Locate the cell with the specified text and output its [X, Y] center coordinate. 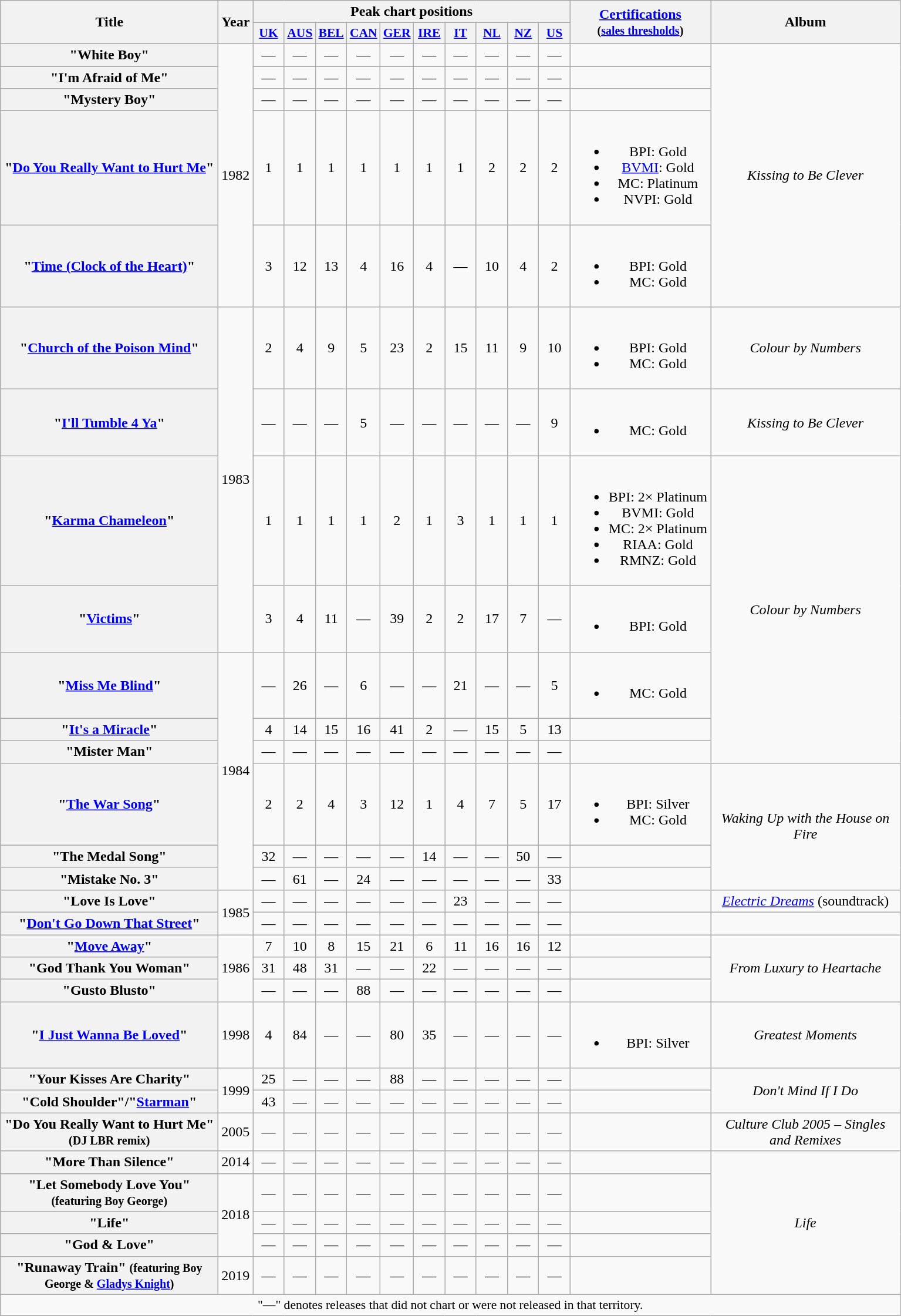
"Runaway Train" (featuring Boy George & Gladys Knight) [109, 1275]
"Cold Shoulder"/"Starman" [109, 1102]
"Gusto Blusto" [109, 991]
26 [299, 685]
"Mystery Boy" [109, 100]
BPI: SilverMC: Gold [640, 804]
Peak chart positions [411, 12]
1999 [236, 1091]
CAN [364, 33]
"White Boy" [109, 55]
"Move Away" [109, 946]
33 [554, 879]
1986 [236, 968]
"Don't Go Down That Street" [109, 923]
"Church of the Poison Mind" [109, 348]
"Miss Me Blind" [109, 685]
2018 [236, 1214]
2014 [236, 1162]
Album [805, 22]
"—" denotes releases that did not chart or were not released in that territory. [451, 1305]
1998 [236, 1035]
IRE [430, 33]
"The Medal Song" [109, 856]
Certifications(sales thresholds) [640, 22]
"Life" [109, 1223]
"Your Kisses Are Charity" [109, 1079]
UK [269, 33]
"Victims" [109, 619]
"God & Love" [109, 1245]
48 [299, 968]
BPI: Silver [640, 1035]
BPI: Gold [640, 619]
24 [364, 879]
GER [397, 33]
NZ [524, 33]
US [554, 33]
22 [430, 968]
1982 [236, 175]
50 [524, 856]
2005 [236, 1132]
"Do You Really Want to Hurt Me" [109, 168]
43 [269, 1102]
Culture Club 2005 – Singles and Remixes [805, 1132]
Year [236, 22]
NL [492, 33]
Electric Dreams (soundtrack) [805, 901]
32 [269, 856]
BPI: GoldBVMI: GoldMC: PlatinumNVPI: Gold [640, 168]
IT [460, 33]
1984 [236, 770]
"More Than Silence" [109, 1162]
"Karma Chameleon" [109, 520]
"Love Is Love" [109, 901]
BEL [331, 33]
Title [109, 22]
BPI: 2× PlatinumBVMI: GoldMC: 2× PlatinumRIAA: GoldRMNZ: Gold [640, 520]
From Luxury to Heartache [805, 968]
"I'm Afraid of Me" [109, 77]
"It's a Miracle" [109, 729]
80 [397, 1035]
84 [299, 1035]
"Do You Really Want to Hurt Me" (DJ LBR remix) [109, 1132]
61 [299, 879]
"The War Song" [109, 804]
"Let Somebody Love You" (featuring Boy George) [109, 1192]
"Mistake No. 3" [109, 879]
"Time (Clock of the Heart)" [109, 266]
Life [805, 1223]
Greatest Moments [805, 1035]
Don't Mind If I Do [805, 1091]
1983 [236, 479]
2019 [236, 1275]
8 [331, 946]
1985 [236, 912]
Waking Up with the House on Fire [805, 826]
"I Just Wanna Be Loved" [109, 1035]
AUS [299, 33]
"God Thank You Woman" [109, 968]
"Mister Man" [109, 752]
25 [269, 1079]
"I'll Tumble 4 Ya" [109, 423]
39 [397, 619]
41 [397, 729]
35 [430, 1035]
